Extract the (x, y) coordinate from the center of the cell holding the provided text.  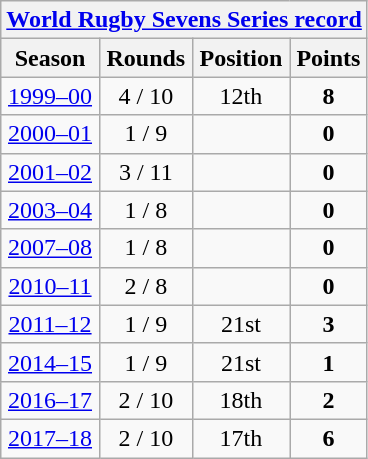
2003–04 (50, 210)
2014–15 (50, 362)
2010–11 (50, 286)
3 / 11 (146, 172)
18th (240, 400)
Season (50, 58)
8 (329, 96)
2017–18 (50, 438)
Rounds (146, 58)
Points (329, 58)
World Rugby Sevens Series record (184, 20)
2000–01 (50, 134)
1999–00 (50, 96)
6 (329, 438)
2 / 8 (146, 286)
Position (240, 58)
3 (329, 324)
2001–02 (50, 172)
17th (240, 438)
2016–17 (50, 400)
4 / 10 (146, 96)
2 (329, 400)
2007–08 (50, 248)
2011–12 (50, 324)
12th (240, 96)
1 (329, 362)
